Output the [X, Y] coordinate of the center of the cell containing the given text.  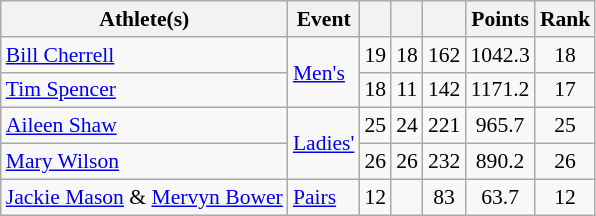
1042.3 [500, 55]
Athlete(s) [144, 19]
Rank [566, 19]
83 [444, 197]
Jackie Mason & Mervyn Bower [144, 197]
Tim Spencer [144, 90]
Ladies' [324, 144]
Bill Cherrell [144, 55]
Men's [324, 72]
Event [324, 19]
Points [500, 19]
Aileen Shaw [144, 126]
890.2 [500, 162]
232 [444, 162]
142 [444, 90]
11 [407, 90]
19 [375, 55]
24 [407, 126]
Mary Wilson [144, 162]
965.7 [500, 126]
221 [444, 126]
162 [444, 55]
1171.2 [500, 90]
63.7 [500, 197]
Pairs [324, 197]
17 [566, 90]
